For the text-containing cell, return its midpoint in (x, y) coordinate format. 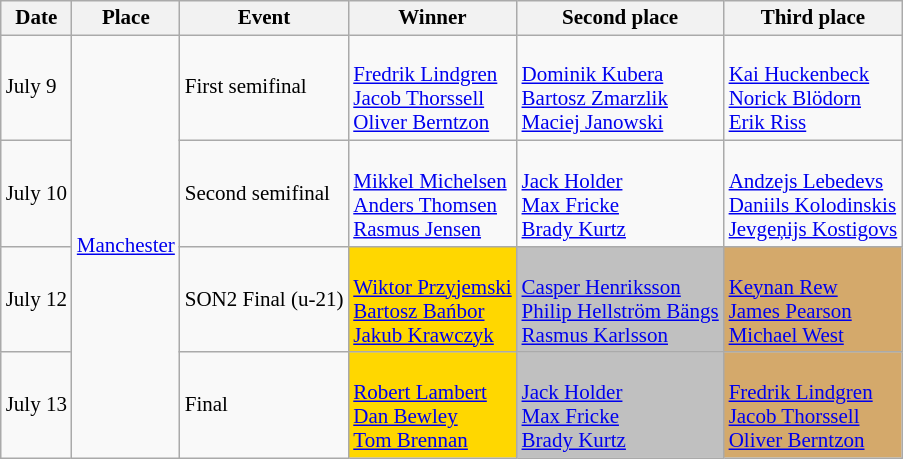
First semifinal (264, 88)
Third place (813, 18)
Kai HuckenbeckNorick BlödornErik Riss (813, 88)
Manchester (126, 247)
Winner (432, 18)
Event (264, 18)
Place (126, 18)
Keynan RewJames PearsonMichael West (813, 299)
Second place (620, 18)
Casper HenrikssonPhilip Hellström BängsRasmus Karlsson (620, 299)
July 9 (36, 88)
July 12 (36, 299)
July 13 (36, 405)
July 10 (36, 194)
Wiktor PrzyjemskiBartosz BańborJakub Krawczyk (432, 299)
Second semifinal (264, 194)
SON2 Final (u-21) (264, 299)
Andzejs LebedevsDaniils KolodinskisJevgeņijs Kostigovs (813, 194)
Dominik KuberaBartosz ZmarzlikMaciej Janowski (620, 88)
Robert LambertDan BewleyTom Brennan (432, 405)
Date (36, 18)
Final (264, 405)
Mikkel MichelsenAnders ThomsenRasmus Jensen (432, 194)
